Identify which cell holds the provided text, then report its [x, y] central coordinate. 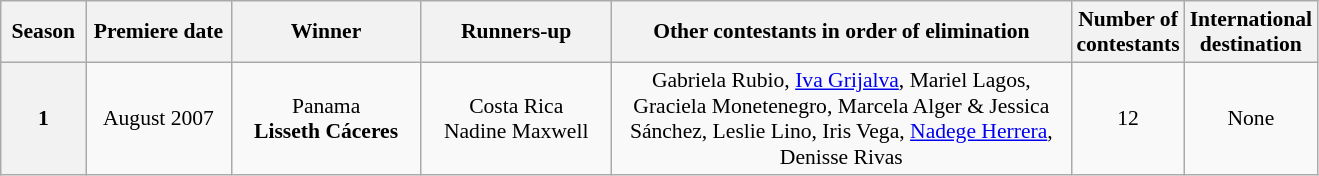
12 [1128, 118]
Costa RicaNadine Maxwell [516, 118]
Season [44, 32]
1 [44, 118]
Runners-up [516, 32]
International destination [1251, 32]
None [1251, 118]
August 2007 [158, 118]
PanamaLisseth Cáceres [326, 118]
Number of contestants [1128, 32]
Other contestants in order of elimination [841, 32]
Winner [326, 32]
Premiere date [158, 32]
